Scan for the cell matching the given text and deliver its [X, Y] coordinate at center. 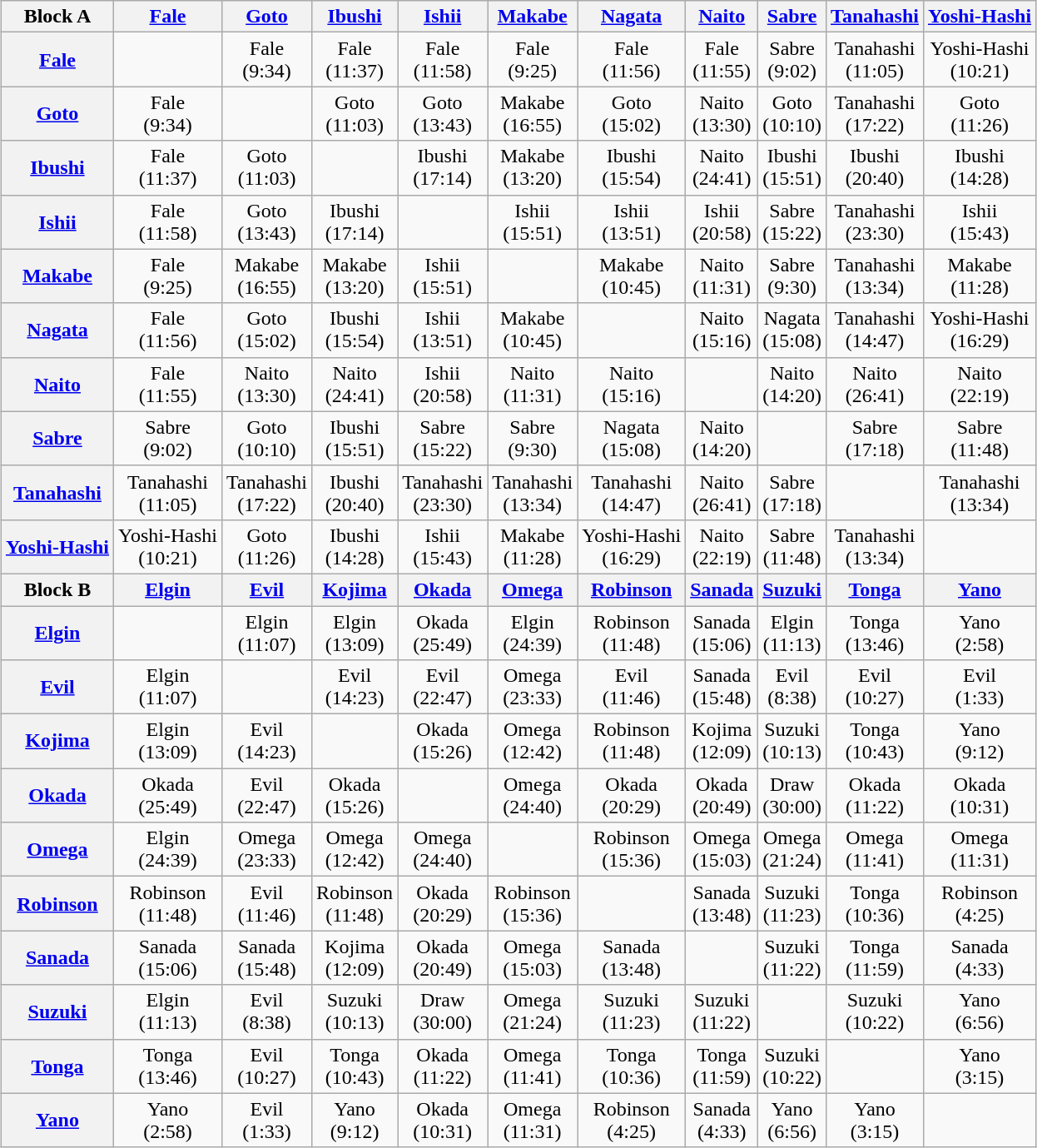
Block A [57, 17]
Block B [57, 589]
